Return [x, y] of the center of cell containing provided text 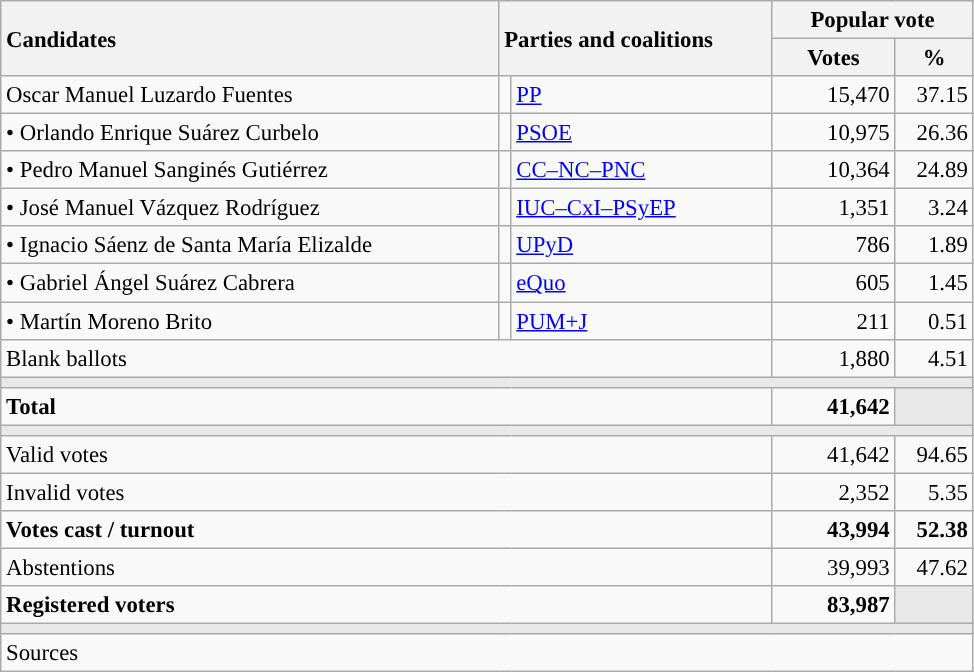
• Pedro Manuel Sanginés Gutiérrez [250, 170]
52.38 [934, 530]
5.35 [934, 492]
94.65 [934, 455]
26.36 [934, 133]
• Orlando Enrique Suárez Curbelo [250, 133]
eQuo [642, 283]
4.51 [934, 358]
Popular vote [872, 20]
Abstentions [386, 567]
Registered voters [386, 605]
Total [386, 406]
Votes cast / turnout [386, 530]
24.89 [934, 170]
PSOE [642, 133]
10,364 [834, 170]
2,352 [834, 492]
UPyD [642, 245]
0.51 [934, 321]
3.24 [934, 208]
1,880 [834, 358]
47.62 [934, 567]
Valid votes [386, 455]
• Martín Moreno Brito [250, 321]
PUM+J [642, 321]
211 [834, 321]
1,351 [834, 208]
786 [834, 245]
• Ignacio Sáenz de Santa María Elizalde [250, 245]
43,994 [834, 530]
605 [834, 283]
• José Manuel Vázquez Rodríguez [250, 208]
37.15 [934, 95]
Oscar Manuel Luzardo Fuentes [250, 95]
PP [642, 95]
Invalid votes [386, 492]
39,993 [834, 567]
83,987 [834, 605]
IUC–CxI–PSyEP [642, 208]
Votes [834, 58]
Parties and coalitions [636, 38]
Sources [487, 653]
• Gabriel Ángel Suárez Cabrera [250, 283]
15,470 [834, 95]
Blank ballots [386, 358]
1.89 [934, 245]
1.45 [934, 283]
% [934, 58]
Candidates [250, 38]
CC–NC–PNC [642, 170]
10,975 [834, 133]
